Find where the given text appears and provide that cell's center as (x, y) coordinate. 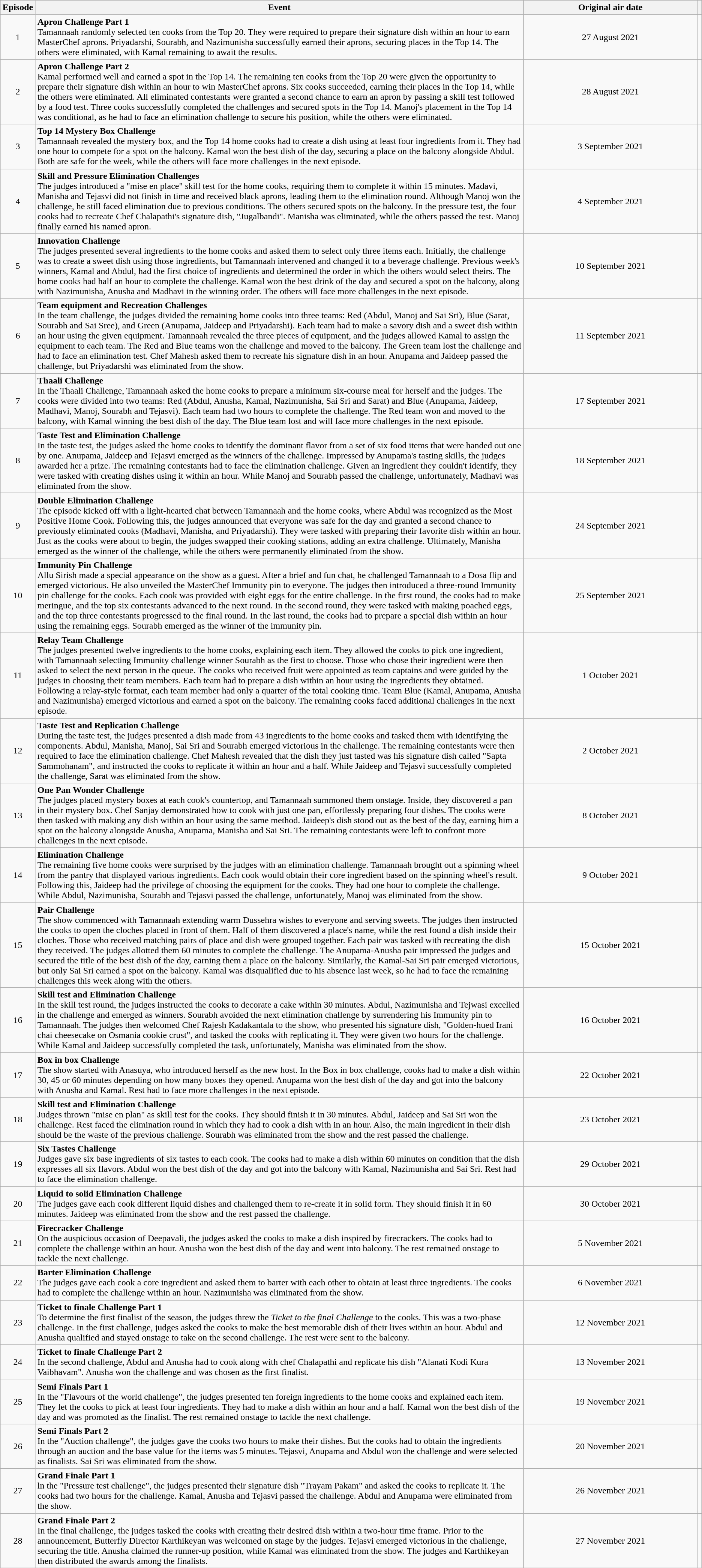
20 November 2021 (610, 1446)
17 (18, 1075)
23 (18, 1322)
16 (18, 1020)
8 October 2021 (610, 816)
30 October 2021 (610, 1204)
22 October 2021 (610, 1075)
11 September 2021 (610, 336)
18 (18, 1119)
28 (18, 1540)
26 (18, 1446)
28 August 2021 (610, 91)
16 October 2021 (610, 1020)
8 (18, 460)
13 November 2021 (610, 1362)
18 September 2021 (610, 460)
7 (18, 401)
3 (18, 146)
27 August 2021 (610, 37)
22 (18, 1283)
4 (18, 201)
1 October 2021 (610, 675)
9 (18, 526)
23 October 2021 (610, 1119)
25 (18, 1401)
1 (18, 37)
12 (18, 750)
6 November 2021 (610, 1283)
2 (18, 91)
9 October 2021 (610, 875)
10 (18, 595)
27 November 2021 (610, 1540)
29 October 2021 (610, 1164)
24 (18, 1362)
26 November 2021 (610, 1490)
24 September 2021 (610, 526)
4 September 2021 (610, 201)
10 September 2021 (610, 266)
14 (18, 875)
17 September 2021 (610, 401)
15 October 2021 (610, 945)
15 (18, 945)
19 November 2021 (610, 1401)
20 (18, 1204)
27 (18, 1490)
Event (279, 7)
25 September 2021 (610, 595)
12 November 2021 (610, 1322)
6 (18, 336)
19 (18, 1164)
21 (18, 1243)
2 October 2021 (610, 750)
5 November 2021 (610, 1243)
13 (18, 816)
Original air date (610, 7)
3 September 2021 (610, 146)
5 (18, 266)
Episode (18, 7)
11 (18, 675)
